From the cell containing the given text, extract its center point as (x, y) coordinate. 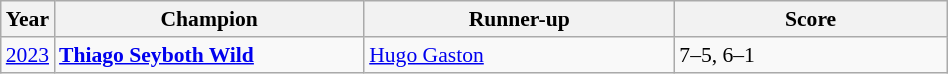
7–5, 6–1 (810, 55)
2023 (28, 55)
Hugo Gaston (519, 55)
Year (28, 19)
Champion (209, 19)
Thiago Seyboth Wild (209, 55)
Runner-up (519, 19)
Score (810, 19)
